Pinpoint the cell where the given text exists, returning its (X, Y) midpoint coordinate. 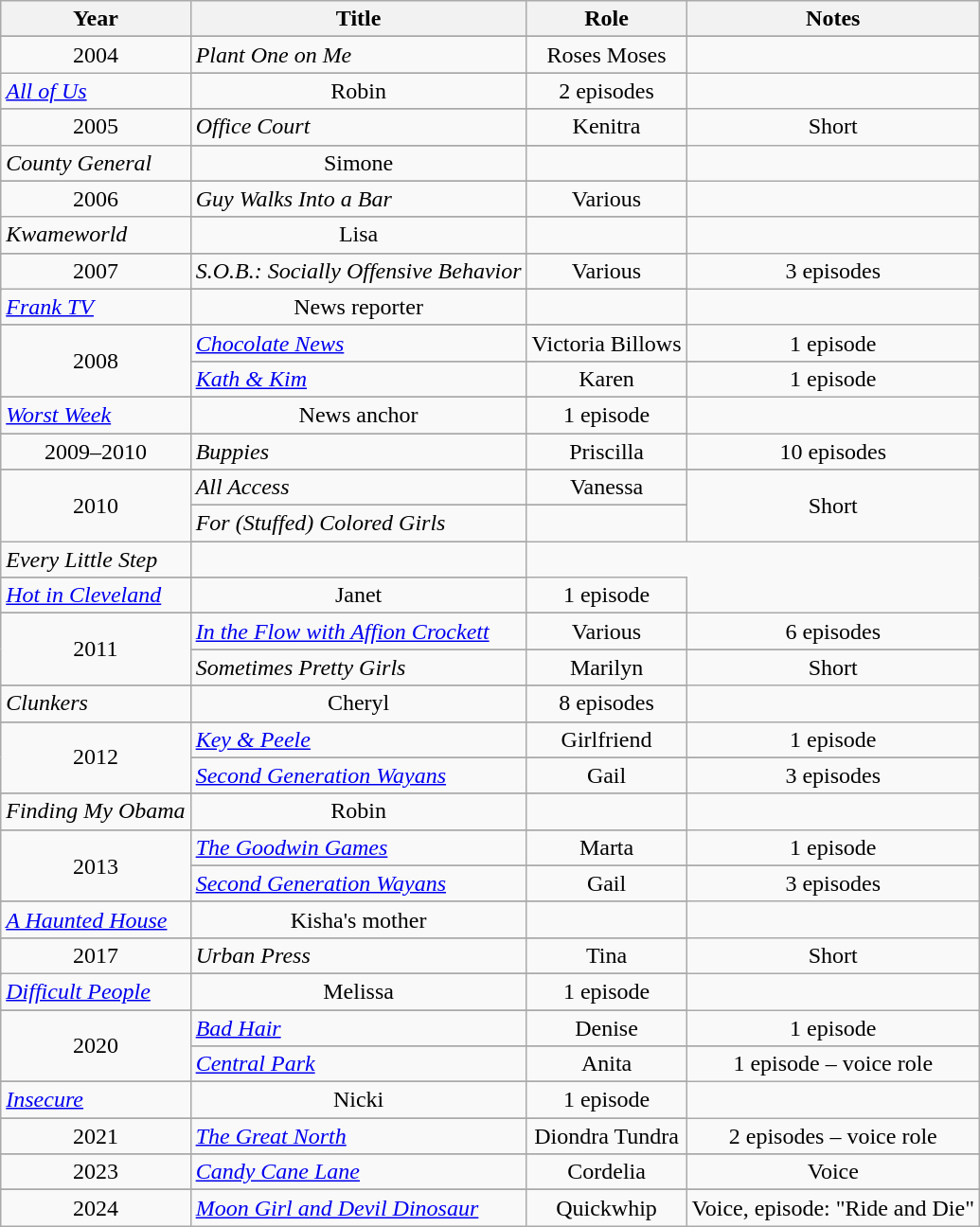
Quickwhip (606, 1208)
Simone (358, 163)
2012 (96, 757)
Candy Cane Lane (358, 1172)
Chocolate News (358, 343)
Nicki (358, 1100)
Denise (606, 1027)
Priscilla (606, 452)
2020 (96, 1045)
2008 (96, 361)
Notes (833, 19)
Voice (833, 1172)
2 episodes (606, 91)
Janet (358, 596)
News reporter (358, 307)
2005 (96, 127)
Urban Press (358, 955)
The Goodwin Games (358, 847)
Plant One on Me (358, 55)
2024 (96, 1208)
2013 (96, 865)
All Access (358, 488)
Bad Hair (358, 1027)
Victoria Billows (606, 343)
6 episodes (833, 631)
Role (606, 19)
All of Us (96, 91)
Marta (606, 847)
A Haunted House (96, 919)
Insecure (96, 1100)
1 episode – voice role (833, 1064)
2009–2010 (96, 452)
Tina (606, 955)
Diondra Tundra (606, 1136)
Melissa (358, 991)
Karen (606, 379)
Roses Moses (606, 55)
8 episodes (606, 703)
2023 (96, 1172)
Key & Peele (358, 739)
Office Court (358, 127)
Hot in Cleveland (96, 596)
Girlfriend (606, 739)
Kisha's mother (358, 919)
2021 (96, 1136)
Buppies (358, 452)
2011 (96, 649)
Cordelia (606, 1172)
Worst Week (96, 415)
Voice, episode: "Ride and Die" (833, 1208)
News anchor (358, 415)
2017 (96, 955)
In the Flow with Affion Crockett (358, 631)
S.O.B.: Socially Offensive Behavior (358, 271)
Vanessa (606, 488)
Kath & Kim (358, 379)
Central Park (358, 1064)
Clunkers (96, 703)
Difficult People (96, 991)
2010 (96, 506)
10 episodes (833, 452)
Cheryl (358, 703)
Title (358, 19)
For (Stuffed) Colored Girls (358, 524)
Frank TV (96, 307)
County General (96, 163)
Sometimes Pretty Girls (358, 667)
2007 (96, 271)
Marilyn (606, 667)
2004 (96, 55)
Moon Girl and Devil Dinosaur (358, 1208)
Kwameworld (96, 235)
2 episodes – voice role (833, 1136)
Anita (606, 1064)
Kenitra (606, 127)
Year (96, 19)
Lisa (358, 235)
The Great North (358, 1136)
Finding My Obama (96, 811)
Guy Walks Into a Bar (358, 199)
2006 (96, 199)
Every Little Step (96, 560)
